Detect which cell encompasses the target text, then output its [x, y] center coordinate. 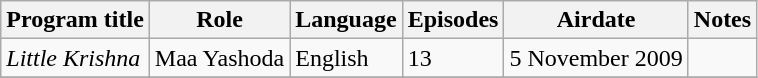
Episodes [453, 20]
13 [453, 58]
Notes [722, 20]
Airdate [596, 20]
Program title [76, 20]
5 November 2009 [596, 58]
English [346, 58]
Maa Yashoda [219, 58]
Little Krishna [76, 58]
Role [219, 20]
Language [346, 20]
